Determine the (x, y) coordinate at the center of the cell enclosing the given text.  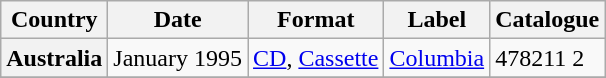
Label (437, 20)
Date (178, 20)
Australia (54, 58)
Catalogue (548, 20)
478211 2 (548, 58)
Format (316, 20)
Columbia (437, 58)
January 1995 (178, 58)
Country (54, 20)
CD, Cassette (316, 58)
